For the text-containing cell, return its midpoint in (X, Y) coordinate format. 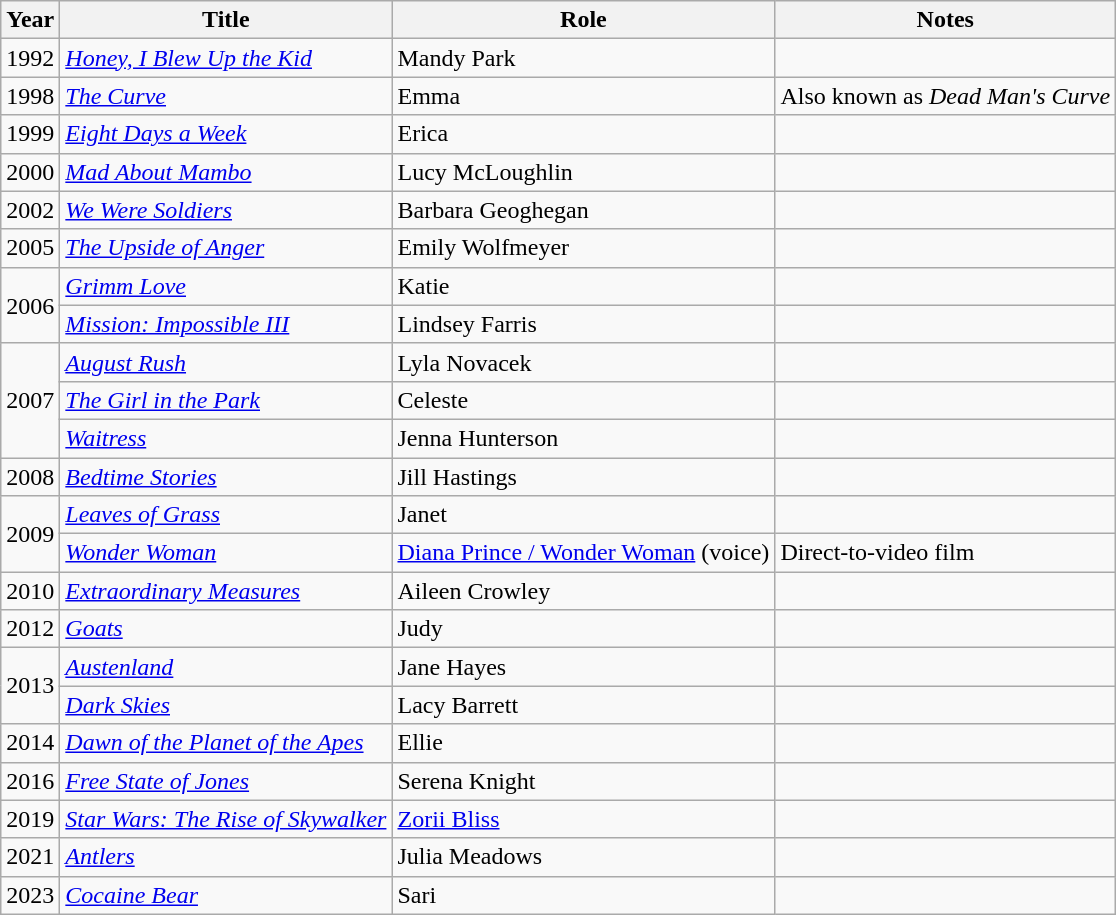
2005 (30, 248)
2007 (30, 400)
Waitress (226, 438)
The Curve (226, 96)
2006 (30, 305)
2013 (30, 686)
Diana Prince / Wonder Woman (voice) (584, 553)
Direct-to-video film (946, 553)
Lacy Barrett (584, 705)
Lucy McLoughlin (584, 172)
Star Wars: The Rise of Skywalker (226, 819)
Eight Days a Week (226, 134)
1992 (30, 58)
Lindsey Farris (584, 324)
2002 (30, 210)
Katie (584, 286)
Dawn of the Planet of the Apes (226, 743)
Extraordinary Measures (226, 591)
Judy (584, 629)
Cocaine Bear (226, 895)
Leaves of Grass (226, 515)
Sari (584, 895)
Jane Hayes (584, 667)
Wonder Woman (226, 553)
Barbara Geoghegan (584, 210)
Janet (584, 515)
Notes (946, 20)
2019 (30, 819)
We Were Soldiers (226, 210)
Julia Meadows (584, 857)
Emma (584, 96)
2010 (30, 591)
Bedtime Stories (226, 477)
Celeste (584, 400)
Role (584, 20)
2023 (30, 895)
The Girl in the Park (226, 400)
Antlers (226, 857)
2016 (30, 781)
Ellie (584, 743)
Serena Knight (584, 781)
Jill Hastings (584, 477)
Erica (584, 134)
Zorii Bliss (584, 819)
1998 (30, 96)
Lyla Novacek (584, 362)
Goats (226, 629)
The Upside of Anger (226, 248)
2009 (30, 534)
Year (30, 20)
2014 (30, 743)
Emily Wolfmeyer (584, 248)
2021 (30, 857)
Also known as Dead Man's Curve (946, 96)
August Rush (226, 362)
2008 (30, 477)
Mission: Impossible III (226, 324)
Mandy Park (584, 58)
Mad About Mambo (226, 172)
2000 (30, 172)
Austenland (226, 667)
Free State of Jones (226, 781)
Title (226, 20)
Dark Skies (226, 705)
Aileen Crowley (584, 591)
Honey, I Blew Up the Kid (226, 58)
2012 (30, 629)
Jenna Hunterson (584, 438)
1999 (30, 134)
Grimm Love (226, 286)
